Identify which cell holds the provided text, then report its [x, y] central coordinate. 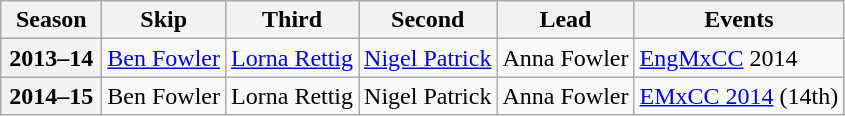
Season [52, 20]
Third [292, 20]
EMxCC 2014 (14th) [739, 96]
Second [428, 20]
2014–15 [52, 96]
Lead [566, 20]
Events [739, 20]
EngMxCC 2014 [739, 58]
2013–14 [52, 58]
Skip [164, 20]
